Detect which cell encompasses the target text, then output its [X, Y] center coordinate. 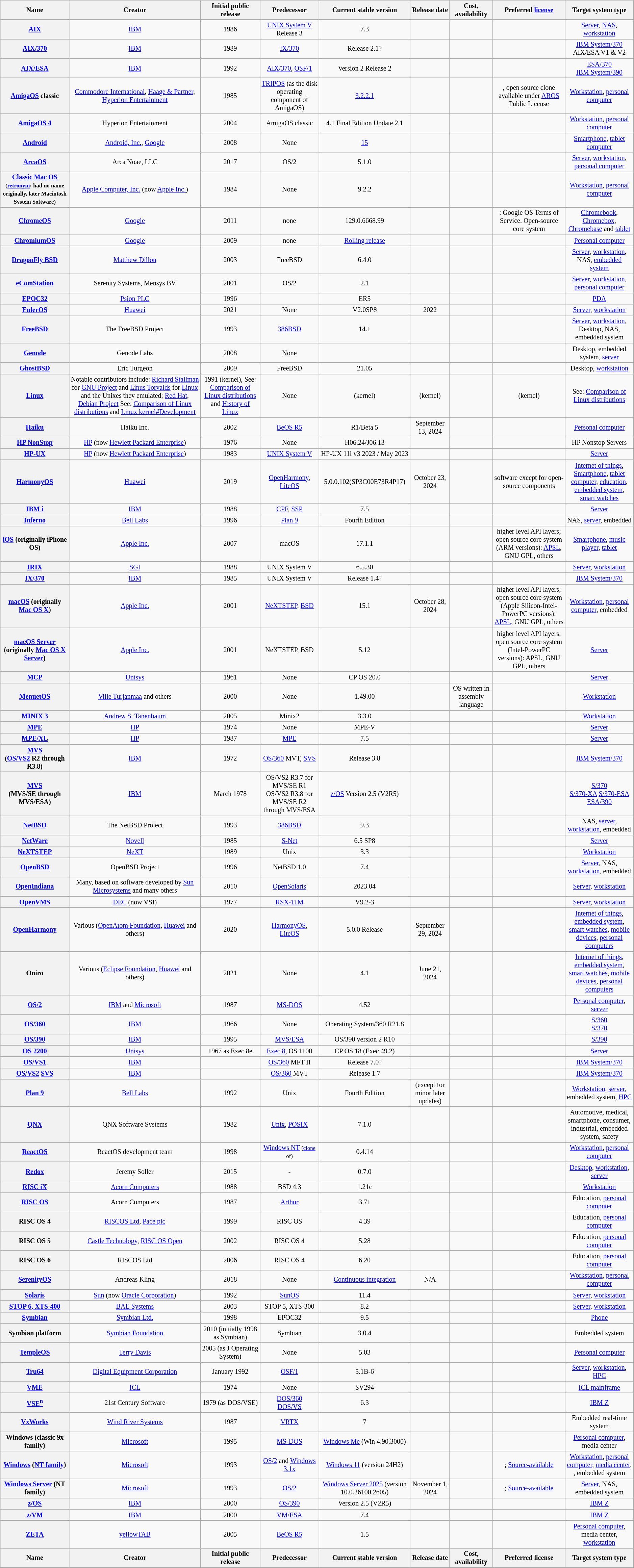
HarmonyOS, LiteOS [290, 929]
Server, NAS, workstation [599, 30]
2018 [230, 1280]
Chromebook, Chromebox, Chromebase and tablet [599, 221]
2019 [230, 482]
Andrew S. Tanenbaum [135, 716]
HP NonStop [35, 442]
CP OS 20.0 [364, 677]
BAE Systems [135, 1306]
14.1 [364, 330]
OS/VS1 [35, 1062]
OS 2200 [35, 1051]
MVS(MVS/SE through MVS/ESA) [35, 794]
Server, NAS, embedded system [599, 1489]
Haiku [35, 428]
2010 [230, 887]
4.1 Final Edition Update 2.1 [364, 123]
STOP 5, XTS-300 [290, 1306]
Sun (now Oracle Corporation) [135, 1295]
Haiku Inc. [135, 428]
Continuous integration [364, 1280]
1979 (as DOS/VSE) [230, 1403]
Personal computer, media center [599, 1441]
Genode [35, 353]
RSX-11M [290, 902]
Hyperion Entertainment [135, 123]
6.20 [364, 1260]
Internet of things, Smartphone, tablet computer, education, embedded system, smart watches [599, 482]
ReactOS [35, 1152]
Redox [35, 1171]
Smartphone, tablet computer [599, 143]
11.4 [364, 1295]
QNX [35, 1125]
Release 7.0? [364, 1062]
DragonFly BSD [35, 260]
macOS Server (originally Mac OS X Server) [35, 650]
NeXT [135, 852]
yellowTAB [135, 1535]
ChromiumOS [35, 240]
129.0.6668.99 [364, 221]
Release 1.7 [364, 1074]
OpenHarmony [35, 929]
7 [364, 1422]
3.0.4 [364, 1333]
CPF, SSP [290, 509]
September 13, 2024 [430, 428]
7.3 [364, 30]
9.2.2 [364, 190]
VME [35, 1387]
1.21c [364, 1187]
, open source clone available under AROS Public License [529, 96]
Workstation, server, embedded system, HPC [599, 1093]
15 [364, 143]
Digital Equipment Corporation [135, 1372]
Windows 11 (version 24H2) [364, 1465]
OpenIndiana [35, 887]
iOS (originally iPhone OS) [35, 544]
SunOS [290, 1295]
ZETA [35, 1535]
Automotive, medical, smartphone, consumer, industrial, embedded system, safety [599, 1125]
2023.04 [364, 887]
ESA/370IBM System/390 [599, 68]
Personal computer, server [599, 1005]
Release 3.8 [364, 758]
Andreas Kling [135, 1280]
RISCOS Ltd, Pace plc [135, 1222]
MenuetOS [35, 697]
BSD 4.3 [290, 1187]
2022 [430, 310]
MPE-V [364, 727]
macOS [290, 544]
OpenBSD [35, 867]
5.03 [364, 1353]
S/360S/370 [599, 1025]
5.28 [364, 1241]
1991 (kernel), See: Comparison of Linux distributions and History of Linux [230, 396]
2.1 [364, 284]
2004 [230, 123]
Classic Mac OS (retronym; had no name originally, later Macintosh System Software) [35, 190]
V9.2-3 [364, 902]
- [290, 1171]
higher level API layers; open source core system (ARM versions): APSL, GNU GPL, others [529, 544]
Serenity Systems, Mensys BV [135, 284]
Arthur [290, 1202]
Unix, POSIX [290, 1125]
September 29, 2024 [430, 929]
NetWare [35, 841]
MINIX 3 [35, 716]
TRIPOS (as the disk operating component of AmigaOS) [290, 96]
1982 [230, 1125]
MVS(OS/VS2 R2 through R3.8) [35, 758]
z/OS Version 2.5 (V2R5) [364, 794]
1976 [230, 442]
October 28, 2024 [430, 606]
IBM and Microsoft [135, 1005]
0.7.0 [364, 1171]
Psion PLC [135, 299]
2007 [230, 544]
macOS (originally Mac OS X) [35, 606]
Inferno [35, 520]
Workstation, personal computer, media center, , embedded system [599, 1465]
Windows Server (NT family) [35, 1489]
Server, NAS, workstation, embedded [599, 867]
OS/360 MVT [290, 1074]
Symbian Foundation [135, 1333]
software except for open-source components [529, 482]
UNIX System V Release 3 [290, 30]
Personal computer, media center, workstation [599, 1535]
Server, workstation, Desktop, NAS, embedded system [599, 330]
Commodore International, Haage & Partner, Hyperion Entertainment [135, 96]
1967 as Exec 8e [230, 1051]
8.2 [364, 1306]
CP OS 18 (Exec 49.2) [364, 1051]
SerenityOS [35, 1280]
5.1B-6 [364, 1372]
June 21, 2024 [430, 973]
Smartphone, music player, tablet [599, 544]
SV294 [364, 1387]
NeXTSTEP [35, 852]
DOS/360DOS/VS [290, 1403]
Jeremy Soller [135, 1171]
S/390 [599, 1039]
AIX/370 [35, 49]
AIX/370, OSF/1 [290, 68]
ICL [135, 1387]
3.71 [364, 1202]
OS/390 version 2 R10 [364, 1039]
Exec 8, OS 1100 [290, 1051]
March 1978 [230, 794]
Desktop, workstation, server [599, 1171]
OSF/1 [290, 1372]
1.5 [364, 1535]
Release 2.1? [364, 49]
AIX [35, 30]
The NetBSD Project [135, 825]
HP-UX 11i v3 2023 / May 2023 [364, 454]
Android [35, 143]
4.1 [364, 973]
GhostBSD [35, 368]
IBM System/370AIX/ESA V1 & V2 [599, 49]
EulerOS [35, 310]
ArcaOS [35, 162]
OpenSolaris [290, 887]
November 1, 2024 [430, 1489]
NAS, server, workstation, embedded [599, 825]
6.3 [364, 1403]
z/OS [35, 1503]
ReactOS development team [135, 1152]
OpenBSD Project [135, 867]
MVS/ESA [290, 1039]
Ville Turjanmaa and others [135, 697]
1983 [230, 454]
Matthew Dillon [135, 260]
Minix2 [290, 716]
Terry Davis [135, 1353]
(except for minor later updates) [430, 1093]
Windows NT (clone of) [290, 1152]
Symbian platform [35, 1333]
6.5.30 [364, 567]
PDA [599, 299]
VM/ESA [290, 1515]
Server, workstation, HPC [599, 1372]
Windows (NT family) [35, 1465]
OS/360 MVT, SVS [290, 758]
17.1.1 [364, 544]
ChromeOS [35, 221]
15.1 [364, 606]
QNX Software Systems [135, 1125]
October 23, 2024 [430, 482]
Eric Turgeon [135, 368]
Tru64 [35, 1372]
1999 [230, 1222]
3.3 [364, 852]
See: Comparison of Linux distributions [599, 396]
HP-UX [35, 454]
1966 [230, 1025]
S/370S/370-XA S/370-ESA ESA/390 [599, 794]
MCP [35, 677]
1.49.00 [364, 697]
1984 [230, 190]
OS/VS2 R3.7 for MVS/SE R1OS/VS2 R3.8 for MVS/SE R2 through MVS/ESA [290, 794]
SGI [135, 567]
5.1.0 [364, 162]
5.12 [364, 650]
Genode Labs [135, 353]
Release 1.4? [364, 579]
Windows (classic 9x family) [35, 1441]
Oniro [35, 973]
AIX/ESA [35, 68]
Various (Eclipse Foundation, Huawei and others) [135, 973]
HP Nonstop Servers [599, 442]
Wind River Systems [135, 1422]
Embedded real-time system [599, 1422]
higher level API layers; open source core system (Apple Silicon-Intel-PowerPC versions): APSL, GNU GPL, others [529, 606]
January 1992 [230, 1372]
Windows Server 2025 (version 10.0.26100.2605) [364, 1489]
S-Net [290, 841]
Phone [599, 1318]
2015 [230, 1171]
TempleOS [35, 1353]
Rolling release [364, 240]
OS/360 [35, 1025]
Workstation, personal computer, embedded [599, 606]
Windows Me (Win 4.90.3000) [364, 1441]
VxWorks [35, 1422]
STOP 6, XTS-400 [35, 1306]
Linux [35, 396]
z/VM [35, 1515]
Embedded system [599, 1333]
higher level API layers; open source core system (Intel-PowerPC versions): APSL, GNU GPL, others [529, 650]
0.4.14 [364, 1152]
NAS, server, embedded [599, 520]
Desktop, workstation [599, 368]
Symbian Ltd. [135, 1318]
9.3 [364, 825]
Version 2 Release 2 [364, 68]
3.2.2.1 [364, 96]
Android, Inc., Google [135, 143]
H06.24/J06.13 [364, 442]
2010 (initially 1998 as Symbian) [230, 1333]
2005 (as J Operating System) [230, 1353]
V2.0SP8 [364, 310]
6.5 SP8 [364, 841]
5.0.0.102(SP3C00E73R4P17) [364, 482]
Desktop, embedded system, server [599, 353]
21st Century Software [135, 1403]
5.0.0 Release [364, 929]
21.05 [364, 368]
Server, workstation, NAS, embedded system [599, 260]
2017 [230, 162]
IBM i [35, 509]
Solaris [35, 1295]
6.4.0 [364, 260]
DEC (now VSI) [135, 902]
eComStation [35, 284]
4.39 [364, 1222]
OS/VS2 SVS [35, 1074]
OS/360 MFT II [290, 1062]
: Google OS Terms of Service. Open-source core system [529, 221]
Various (OpenAtom Foundation, Huawei and others) [135, 929]
9.5 [364, 1318]
NetBSD [35, 825]
NetBSD 1.0 [290, 867]
Many, based on software developed by Sun Microsystems and many others [135, 887]
IRIX [35, 567]
Arca Noae, LLC [135, 162]
RISC iX [35, 1187]
7.1.0 [364, 1125]
1972 [230, 758]
3.3.0 [364, 716]
MPE/XL [35, 739]
AmigaOS 4 [35, 123]
Apple Computer, Inc. (now Apple Inc.) [135, 190]
2020 [230, 929]
OpenVMS [35, 902]
1961 [230, 677]
ER5 [364, 299]
OpenHarmony, LiteOS [290, 482]
RISCOS Ltd [135, 1260]
OS written in assembly language [472, 697]
RISC OS 6 [35, 1260]
The FreeBSD Project [135, 330]
Castle Technology, RISC OS Open [135, 1241]
Version 2.5 (V2R5) [364, 1503]
RISC OS 5 [35, 1241]
VRTX [290, 1422]
N/A [430, 1280]
Operating System/360 R21.8 [364, 1025]
2011 [230, 221]
4.52 [364, 1005]
2006 [230, 1260]
ICL mainframe [599, 1387]
Novell [135, 841]
1977 [230, 902]
1986 [230, 30]
VSEn [35, 1403]
OS/2 and Windows 3.1x [290, 1465]
HarmonyOS [35, 482]
R1/Beta 5 [364, 428]
